Output the [x, y] coordinate of the center of the cell containing the given text.  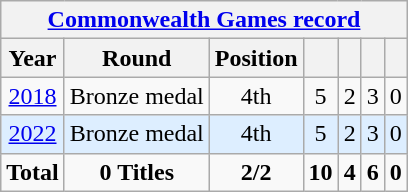
Position [256, 58]
2/2 [256, 172]
Round [136, 58]
Year [33, 58]
Commonwealth Games record [204, 20]
Total [33, 172]
6 [372, 172]
0 Titles [136, 172]
4 [350, 172]
2018 [33, 96]
10 [320, 172]
2022 [33, 134]
